Return (X, Y) of the center of cell containing provided text 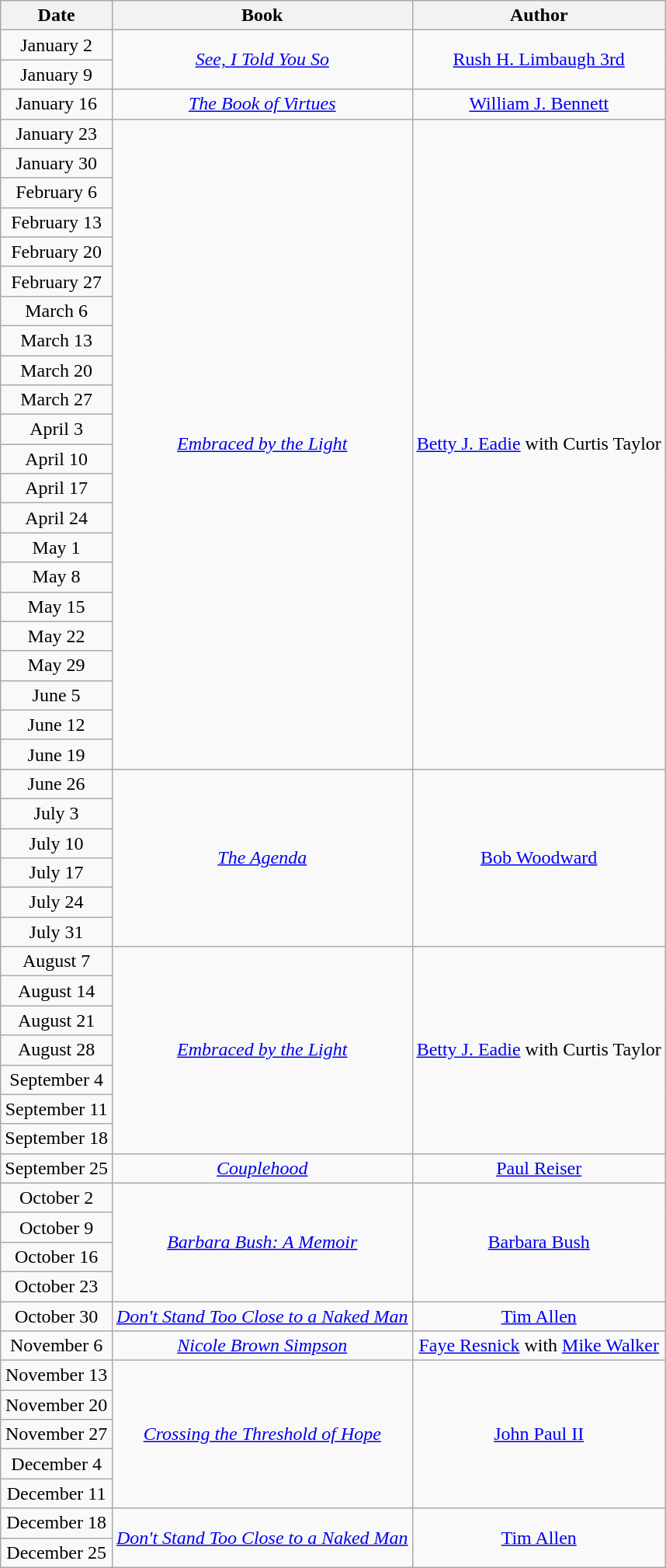
March 13 (57, 340)
August 28 (57, 1050)
September 18 (57, 1139)
October 30 (57, 1316)
March 6 (57, 311)
February 6 (57, 193)
January 23 (57, 134)
May 29 (57, 666)
April 24 (57, 518)
December 11 (57, 1493)
Paul Reiser (539, 1168)
May 1 (57, 548)
August 7 (57, 961)
John Paul II (539, 1434)
October 2 (57, 1198)
William J. Bennett (539, 104)
January 16 (57, 104)
February 13 (57, 222)
June 5 (57, 695)
November 20 (57, 1405)
August 21 (57, 1020)
Bob Woodward (539, 857)
June 19 (57, 754)
Book (262, 16)
September 25 (57, 1168)
July 31 (57, 932)
May 22 (57, 636)
Crossing the Threshold of Hope (262, 1434)
Faye Resnick with Mike Walker (539, 1346)
December 25 (57, 1552)
July 17 (57, 873)
August 14 (57, 991)
Couplehood (262, 1168)
Nicole Brown Simpson (262, 1346)
July 3 (57, 813)
April 3 (57, 429)
Rush H. Limbaugh 3rd (539, 60)
February 27 (57, 281)
The Book of Virtues (262, 104)
Barbara Bush (539, 1242)
July 10 (57, 843)
December 18 (57, 1523)
December 4 (57, 1464)
November 6 (57, 1346)
January 30 (57, 163)
October 23 (57, 1286)
Date (57, 16)
May 8 (57, 577)
Barbara Bush: A Memoir (262, 1242)
September 11 (57, 1109)
Author (539, 16)
June 26 (57, 784)
November 13 (57, 1375)
January 9 (57, 75)
November 27 (57, 1434)
May 15 (57, 607)
The Agenda (262, 857)
March 27 (57, 400)
March 20 (57, 370)
July 24 (57, 902)
April 10 (57, 459)
January 2 (57, 45)
June 12 (57, 725)
April 17 (57, 488)
October 16 (57, 1257)
February 20 (57, 252)
September 4 (57, 1080)
See, I Told You So (262, 60)
October 9 (57, 1227)
